Provide the (X, Y) coordinate of the cell's center where the given text is located.  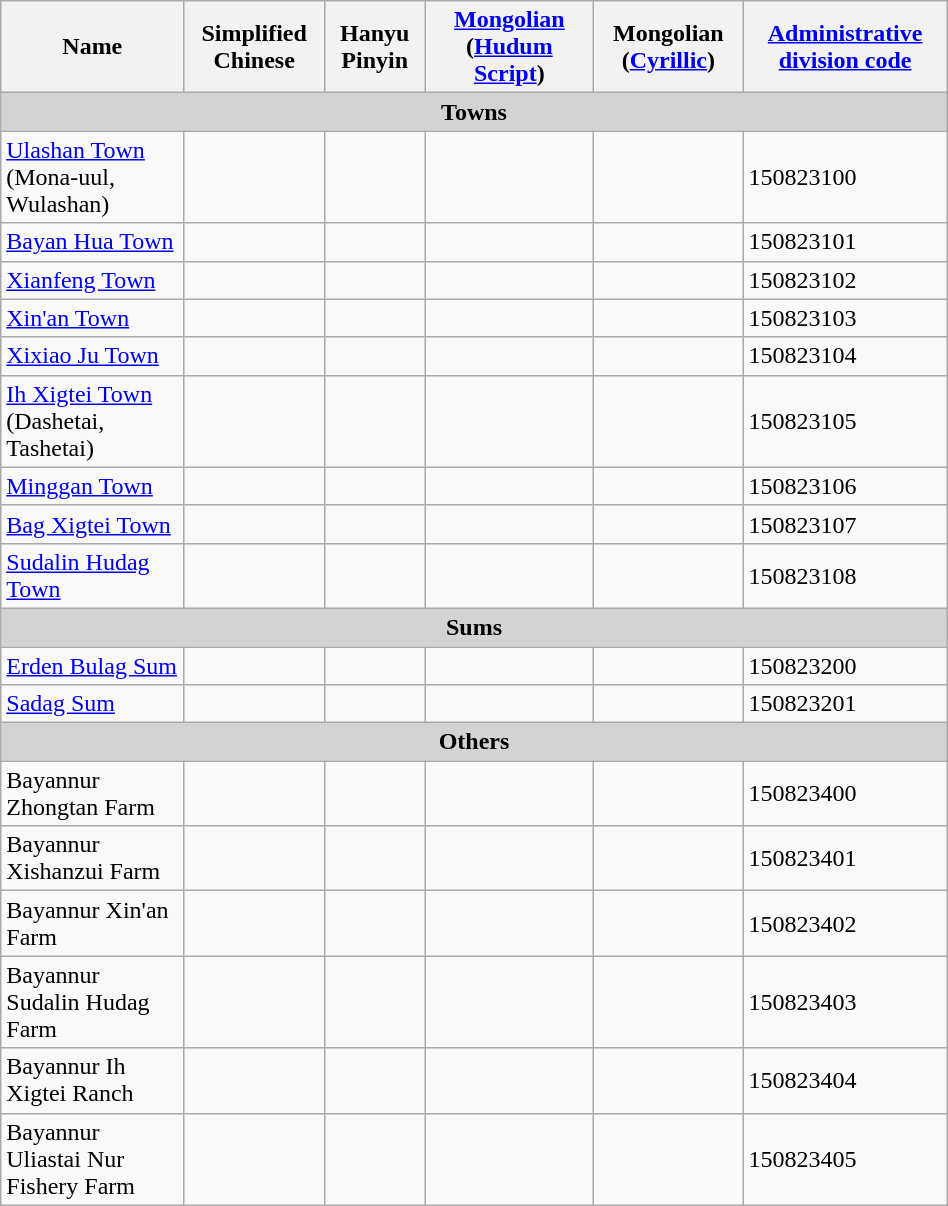
Bayannur Xishanzui Farm (92, 858)
Others (474, 742)
150823106 (845, 486)
150823104 (845, 356)
Xixiao Ju Town (92, 356)
150823200 (845, 665)
Mongolian (Cyrillic) (668, 47)
Bayan Hua Town (92, 242)
150823201 (845, 704)
150823101 (845, 242)
Erden Bulag Sum (92, 665)
Minggan Town (92, 486)
Sudalin Hudag Town (92, 576)
Ih Xigtei Town(Dashetai, Tashetai) (92, 421)
Sums (474, 627)
Bag Xigtei Town (92, 524)
Bayannur Uliastai Nur Fishery Farm (92, 1159)
Hanyu Pinyin (374, 47)
150823103 (845, 318)
Bayannur Sudalin Hudag Farm (92, 1002)
150823402 (845, 924)
150823403 (845, 1002)
Sadag Sum (92, 704)
Towns (474, 112)
150823404 (845, 1080)
150823107 (845, 524)
150823100 (845, 177)
150823102 (845, 280)
150823401 (845, 858)
Mongolian (Hudum Script) (510, 47)
150823405 (845, 1159)
Simplified Chinese (254, 47)
Xianfeng Town (92, 280)
Administrative division code (845, 47)
Xin'an Town (92, 318)
Ulashan Town(Mona-uul, Wulashan) (92, 177)
Name (92, 47)
Bayannur Zhongtan Farm (92, 794)
Bayannur Xin'an Farm (92, 924)
150823400 (845, 794)
150823105 (845, 421)
150823108 (845, 576)
Bayannur Ih Xigtei Ranch (92, 1080)
